Find where the given text appears and provide that cell's center as (X, Y) coordinate. 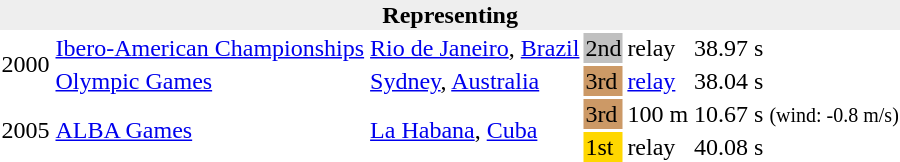
La Habana, Cuba (475, 130)
1st (604, 147)
Rio de Janeiro, Brazil (475, 48)
Ibero-American Championships (210, 48)
ALBA Games (210, 130)
Sydney, Australia (475, 81)
Olympic Games (210, 81)
2000 (26, 64)
Representing (450, 15)
2nd (604, 48)
2005 (26, 130)
100 m (658, 114)
